Capture the cell that displays the provided text and extract its [x, y] central coordinate. 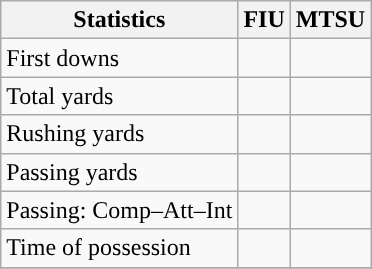
First downs [120, 58]
MTSU [330, 20]
Passing yards [120, 172]
Time of possession [120, 248]
Passing: Comp–Att–Int [120, 210]
Statistics [120, 20]
Total yards [120, 96]
Rushing yards [120, 134]
FIU [264, 20]
